Search for the cell housing the specified text and yield its [X, Y] center coordinate. 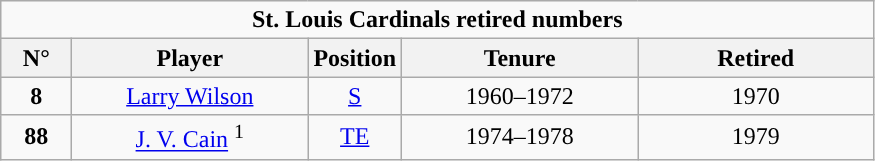
88 [36, 138]
Retired [756, 58]
Larry Wilson [190, 96]
1979 [756, 138]
St. Louis Cardinals retired numbers [438, 20]
1970 [756, 96]
8 [36, 96]
J. V. Cain 1 [190, 138]
N° [36, 58]
Tenure [520, 58]
S [355, 96]
Position [355, 58]
1960–1972 [520, 96]
1974–1978 [520, 138]
TE [355, 138]
Player [190, 58]
